Capture the cell that displays the provided text and extract its [X, Y] central coordinate. 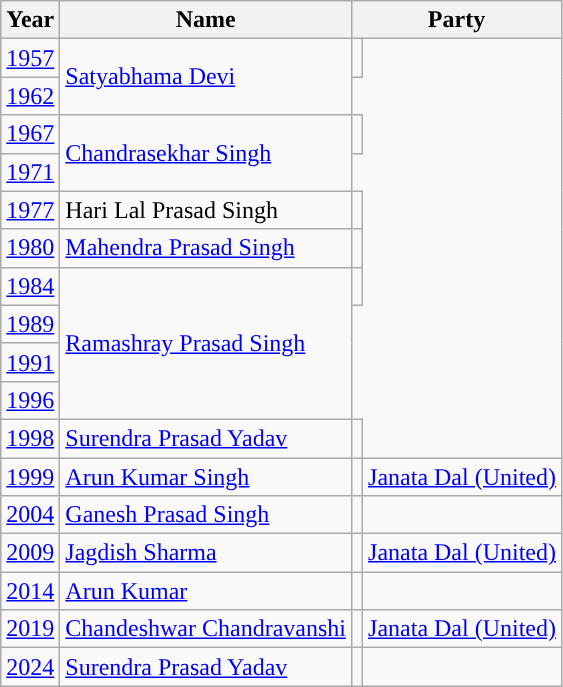
Mahendra Prasad Singh [206, 248]
Chandrasekhar Singh [206, 153]
Arun Kumar Singh [206, 477]
Year [30, 20]
Name [206, 20]
Chandeshwar Chandravanshi [206, 629]
Hari Lal Prasad Singh [206, 210]
1971 [30, 172]
2014 [30, 591]
1996 [30, 400]
2009 [30, 553]
1999 [30, 477]
1977 [30, 210]
1957 [30, 58]
Ramashray Prasad Singh [206, 343]
1998 [30, 438]
2019 [30, 629]
1984 [30, 286]
Party [456, 20]
2004 [30, 515]
Jagdish Sharma [206, 553]
2024 [30, 667]
1980 [30, 248]
Arun Kumar [206, 591]
Ganesh Prasad Singh [206, 515]
1967 [30, 134]
1962 [30, 96]
1989 [30, 324]
Satyabhama Devi [206, 77]
1991 [30, 362]
